Capture the cell that displays the provided text and extract its [X, Y] central coordinate. 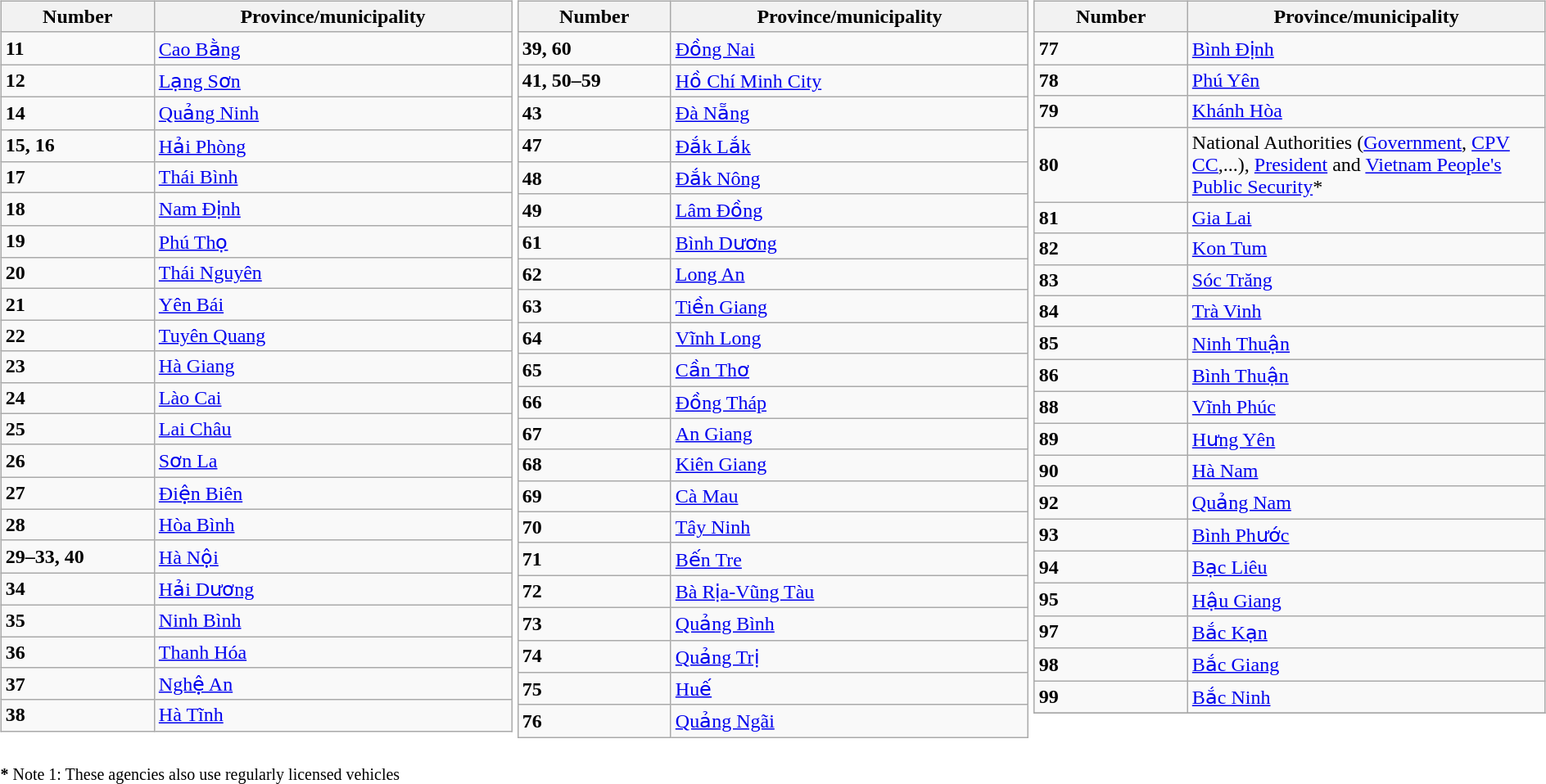
Đồng Tháp [849, 403]
27 [77, 493]
23 [77, 367]
69 [594, 496]
83 [1110, 280]
61 [594, 243]
Hải Phòng [332, 146]
43 [594, 113]
Lâm Đồng [849, 210]
86 [1110, 376]
Hà Giang [332, 367]
80 [1110, 164]
Cao Bằng [332, 48]
Yên Bái [332, 304]
38 [77, 715]
18 [77, 210]
Thái Bình [332, 178]
93 [1110, 535]
Long An [849, 274]
Hải Dương [332, 589]
64 [594, 338]
28 [77, 525]
Hậu Giang [1366, 600]
Hòa Bình [332, 525]
47 [594, 146]
Đắk Lắk [849, 146]
94 [1110, 567]
89 [1110, 439]
22 [77, 336]
88 [1110, 407]
Nghệ An [332, 684]
Quảng Trị [849, 656]
41, 50–59 [594, 81]
Đắk Nông [849, 178]
Vĩnh Long [849, 338]
Sóc Trăng [1366, 280]
90 [1110, 471]
66 [594, 403]
81 [1110, 218]
49 [594, 210]
77 [1110, 48]
99 [1110, 697]
79 [1110, 111]
11 [77, 48]
Ninh Thuận [1366, 343]
78 [1110, 80]
Phú Yên [1366, 80]
34 [77, 589]
Tiền Giang [849, 306]
Gia Lai [1366, 218]
Lào Cai [332, 398]
Điện Biên [332, 493]
17 [77, 178]
Khánh Hòa [1366, 111]
Bình Định [1366, 48]
48 [594, 178]
24 [77, 398]
Tây Ninh [849, 527]
95 [1110, 600]
Kiên Giang [849, 465]
76 [594, 721]
Tuyên Quang [332, 336]
Trà Vinh [1366, 311]
Cần Thơ [849, 370]
65 [594, 370]
Bình Dương [849, 243]
Hồ Chí Minh City [849, 81]
71 [594, 559]
15, 16 [77, 146]
73 [594, 624]
98 [1110, 665]
Hà Tĩnh [332, 715]
Cà Mau [849, 496]
Nam Định [332, 210]
Vĩnh Phúc [1366, 407]
Thanh Hóa [332, 652]
Hà Nội [332, 556]
Ninh Bình [332, 620]
12 [77, 81]
62 [594, 274]
97 [1110, 632]
21 [77, 304]
Quảng Ninh [332, 113]
36 [77, 652]
An Giang [849, 434]
82 [1110, 249]
Bắc Giang [1366, 665]
74 [594, 656]
Phú Thọ [332, 241]
Quảng Ngãi [849, 721]
Đà Nẵng [849, 113]
Bến Tre [849, 559]
20 [77, 273]
Bình Thuận [1366, 376]
Quảng Bình [849, 624]
92 [1110, 502]
Huế [849, 689]
Bà Rịa-Vũng Tàu [849, 592]
67 [594, 434]
Bắc Ninh [1366, 697]
Lạng Sơn [332, 81]
26 [77, 461]
72 [594, 592]
Bình Phước [1366, 535]
National Authorities (Government, CPV CC,...), President and Vietnam People's Public Security* [1366, 164]
Thái Nguyên [332, 273]
Đồng Nai [849, 48]
19 [77, 241]
Bắc Kạn [1366, 632]
Lai Châu [332, 429]
70 [594, 527]
84 [1110, 311]
Quảng Nam [1366, 502]
29–33, 40 [77, 556]
Kon Tum [1366, 249]
Sơn La [332, 461]
63 [594, 306]
39, 60 [594, 48]
25 [77, 429]
Bạc Liêu [1366, 567]
85 [1110, 343]
Hà Nam [1366, 471]
37 [77, 684]
Hưng Yên [1366, 439]
35 [77, 620]
68 [594, 465]
75 [594, 689]
14 [77, 113]
